Find where the given text appears and provide that cell's center as [x, y] coordinate. 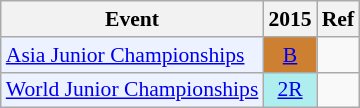
World Junior Championships [132, 90]
Asia Junior Championships [132, 55]
2015 [290, 19]
Event [132, 19]
B [290, 55]
Ref [338, 19]
2R [290, 90]
